Scan for the cell matching the given text and deliver its [x, y] coordinate at center. 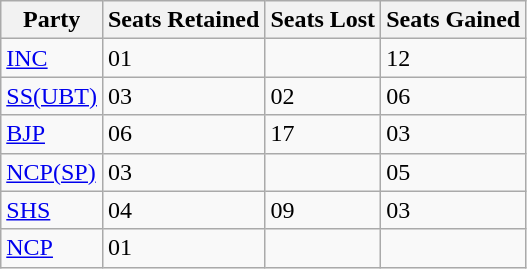
NCP(SP) [52, 172]
SS(UBT) [52, 96]
12 [454, 58]
17 [323, 134]
Seats Lost [323, 20]
04 [183, 210]
Party [52, 20]
SHS [52, 210]
Seats Retained [183, 20]
BJP [52, 134]
NCP [52, 248]
02 [323, 96]
INC [52, 58]
Seats Gained [454, 20]
05 [454, 172]
09 [323, 210]
